Provide the (x, y) coordinate of the cell's center where the given text is located.  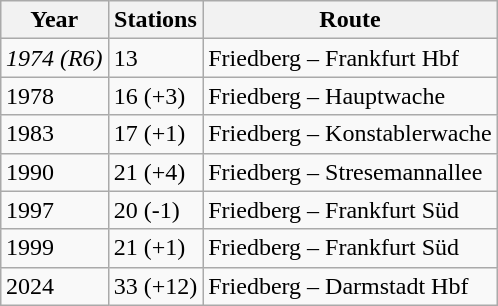
Friedberg – Stresemannallee (350, 172)
1997 (54, 210)
1983 (54, 134)
Route (350, 20)
1999 (54, 248)
Friedberg – Frankfurt Hbf (350, 58)
13 (156, 58)
1978 (54, 96)
1990 (54, 172)
Friedberg – Darmstadt Hbf (350, 286)
21 (+1) (156, 248)
1974 (R6) (54, 58)
16 (+3) (156, 96)
20 (-1) (156, 210)
Year (54, 20)
17 (+1) (156, 134)
Stations (156, 20)
2024 (54, 286)
21 (+4) (156, 172)
33 (+12) (156, 286)
Friedberg – Konstablerwache (350, 134)
Friedberg – Hauptwache (350, 96)
